Extract the [X, Y] coordinate from the center of the cell holding the provided text.  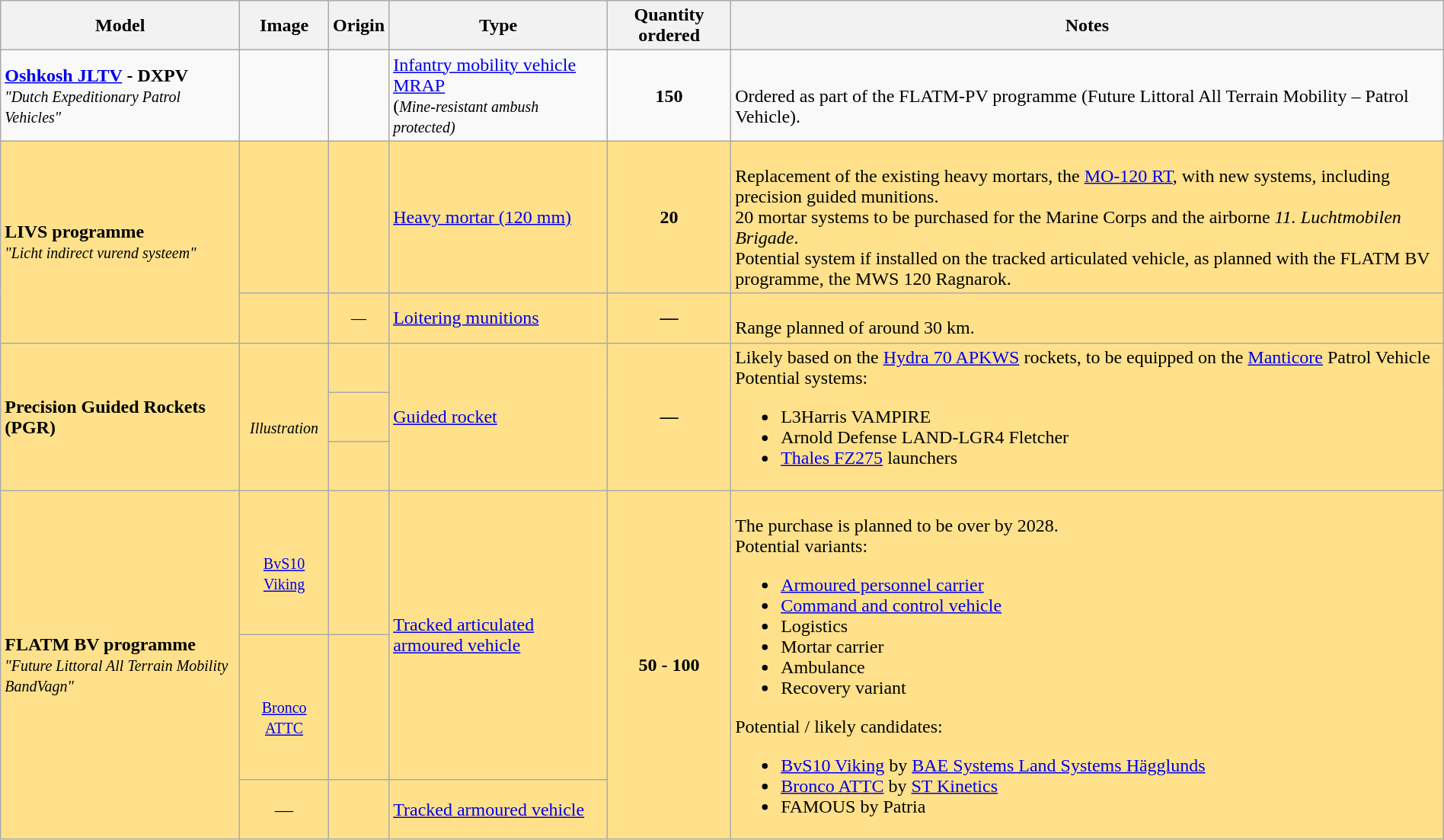
Ordered as part of the FLATM-PV programme (Future Littoral All Terrain Mobility – Patrol Vehicle). [1088, 96]
Quantity ordered [669, 26]
Type [498, 26]
Heavy mortar (120 mm) [498, 217]
Range planned of around 30 km. [1088, 318]
Precision Guided Rockets (PGR) [120, 417]
Tracked armoured vehicle [498, 810]
Bronco ATTC [285, 707]
Notes [1088, 26]
50 - 100 [669, 665]
Guided rocket [498, 417]
LIVS programme"Licht indirect vurend systeem" [120, 242]
20 [669, 217]
FLATM BV programme"Future Littoral All Terrain Mobility BandVagn" [120, 665]
Oshkosh JLTV - DXPV"Dutch Expeditionary Patrol Vehicles" [120, 96]
Model [120, 26]
Infantry mobility vehicleMRAP(Mine-resistant ambush protected) [498, 96]
Origin [359, 26]
Illustration [285, 417]
Loitering munitions [498, 318]
Image [285, 26]
BvS10 Viking [285, 563]
Tracked articulated armoured vehicle [498, 635]
150 [669, 96]
